Return [X, Y] of the center of cell containing provided text 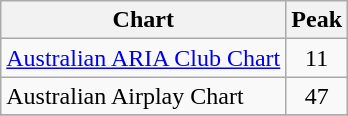
Peak [317, 20]
Australian ARIA Club Chart [144, 58]
Chart [144, 20]
47 [317, 96]
11 [317, 58]
Australian Airplay Chart [144, 96]
